Provide the (x, y) coordinate of the cell's center where the given text is located.  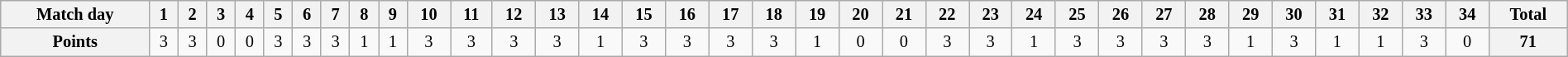
71 (1528, 42)
20 (860, 14)
25 (1077, 14)
23 (991, 14)
Total (1528, 14)
33 (1424, 14)
11 (471, 14)
24 (1034, 14)
6 (308, 14)
15 (643, 14)
10 (428, 14)
12 (514, 14)
Points (75, 42)
28 (1207, 14)
9 (394, 14)
32 (1380, 14)
29 (1250, 14)
26 (1121, 14)
19 (817, 14)
8 (364, 14)
18 (773, 14)
22 (947, 14)
13 (557, 14)
17 (730, 14)
16 (687, 14)
30 (1293, 14)
14 (600, 14)
Match day (75, 14)
7 (336, 14)
5 (278, 14)
4 (250, 14)
34 (1467, 14)
27 (1164, 14)
2 (192, 14)
21 (904, 14)
31 (1337, 14)
